Locate the cell with the specified text and output its (X, Y) center coordinate. 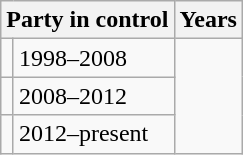
2012–present (94, 134)
Party in control (88, 20)
Years (208, 20)
1998–2008 (94, 58)
2008–2012 (94, 96)
